Return the [x, y] coordinate for the center point of the cell that contains the specified text.  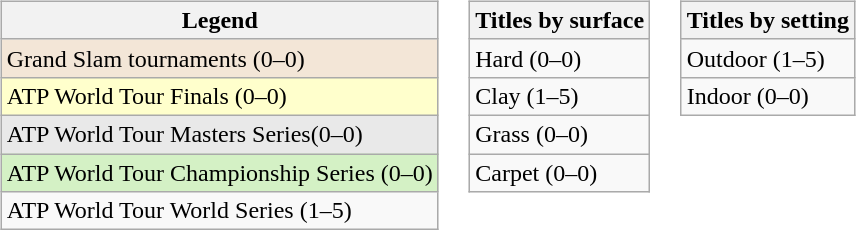
ATP World Tour Finals (0–0) [220, 96]
Titles by surface [560, 20]
Legend [220, 20]
Carpet (0–0) [560, 173]
Outdoor (1–5) [768, 58]
Grand Slam tournaments (0–0) [220, 58]
Hard (0–0) [560, 58]
Grass (0–0) [560, 134]
Titles by setting [768, 20]
Indoor (0–0) [768, 96]
ATP World Tour Championship Series (0–0) [220, 173]
Clay (1–5) [560, 96]
ATP World Tour Masters Series(0–0) [220, 134]
ATP World Tour World Series (1–5) [220, 211]
